From the cell containing the given text, extract its center point as (x, y) coordinate. 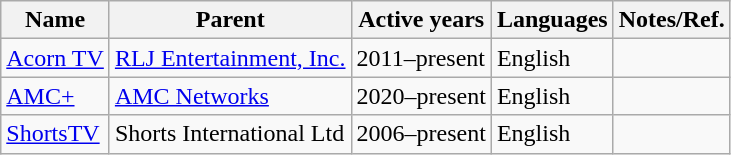
Shorts International Ltd (230, 134)
Parent (230, 20)
2006–present (421, 134)
RLJ Entertainment, Inc. (230, 58)
ShortsTV (56, 134)
Notes/Ref. (672, 20)
AMC+ (56, 96)
AMC Networks (230, 96)
Name (56, 20)
2020–present (421, 96)
2011–present (421, 58)
Active years (421, 20)
Languages (552, 20)
Acorn TV (56, 58)
